Determine the (x, y) coordinate at the center of the cell enclosing the given text.  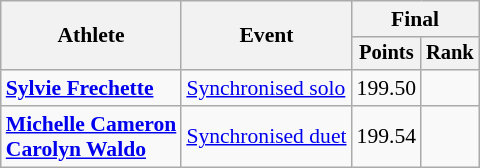
Sylvie Frechette (92, 88)
199.50 (386, 88)
Event (266, 36)
Synchronised solo (266, 88)
Athlete (92, 36)
199.54 (386, 136)
Final (416, 19)
Points (386, 54)
Michelle CameronCarolyn Waldo (92, 136)
Synchronised duet (266, 136)
Rank (450, 54)
